Detect which cell encompasses the target text, then output its [x, y] center coordinate. 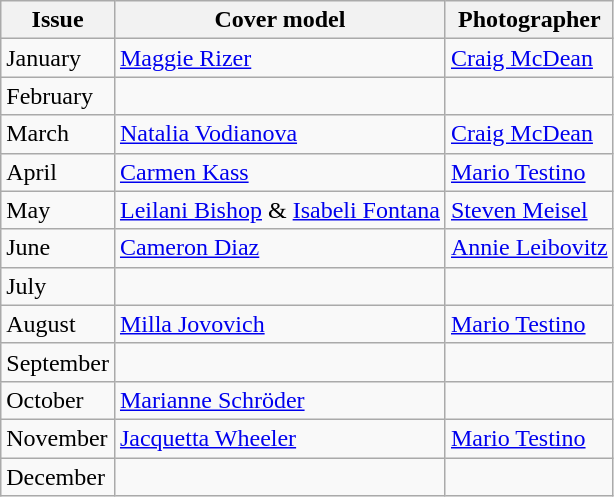
August [58, 324]
Cameron Diaz [280, 248]
Milla Jovovich [280, 324]
July [58, 286]
Marianne Schröder [280, 400]
January [58, 58]
Steven Meisel [529, 210]
December [58, 477]
Leilani Bishop & Isabeli Fontana [280, 210]
Carmen Kass [280, 172]
Annie Leibovitz [529, 248]
Photographer [529, 20]
November [58, 438]
Maggie Rizer [280, 58]
September [58, 362]
Cover model [280, 20]
May [58, 210]
October [58, 400]
Issue [58, 20]
April [58, 172]
March [58, 134]
February [58, 96]
June [58, 248]
Natalia Vodianova [280, 134]
Jacquetta Wheeler [280, 438]
